Output the [X, Y] coordinate of the center of the cell containing the given text.  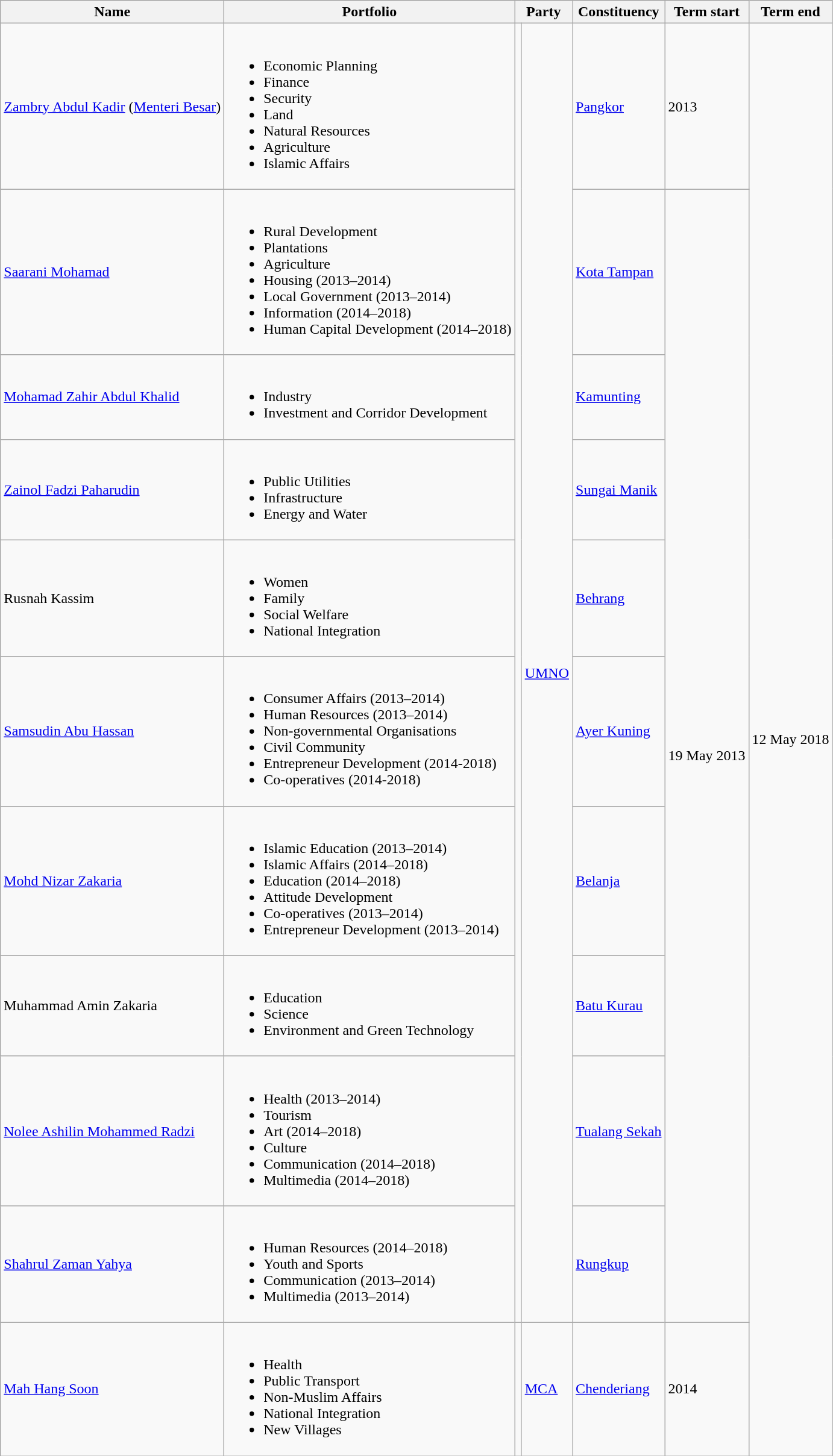
Shahrul Zaman Yahya [112, 1264]
Economic PlanningFinanceSecurityLandNatural ResourcesAgricultureIslamic Affairs [369, 106]
Party [544, 12]
WomenFamilySocial WelfareNational Integration [369, 598]
Rural DevelopmentPlantationsAgricultureHousing (2013–2014)Local Government (2013–2014)Information (2014–2018)Human Capital Development (2014–2018) [369, 272]
Portfolio [369, 12]
HealthPublic TransportNon-Muslim AffairsNational IntegrationNew Villages [369, 1389]
Saarani Mohamad [112, 272]
Chenderiang [619, 1389]
Health (2013–2014)TourismArt (2014–2018)CultureCommunication (2014–2018)Multimedia (2014–2018) [369, 1131]
19 May 2013 [706, 756]
Kamunting [619, 397]
Rungkup [619, 1264]
Pangkor [619, 106]
Human Resources (2014–2018)Youth and SportsCommunication (2013–2014)Multimedia (2013–2014) [369, 1264]
Muhammad Amin Zakaria [112, 1006]
Batu Kurau [619, 1006]
Ayer Kuning [619, 731]
Behrang [619, 598]
Public UtilitiesInfrastructureEnergy and Water [369, 489]
Rusnah Kassim [112, 598]
Nolee Ashilin Mohammed Radzi [112, 1131]
Zambry Abdul Kadir (Menteri Besar) [112, 106]
MCA [547, 1389]
Sungai Manik [619, 489]
Term end [791, 12]
Constituency [619, 12]
Name [112, 12]
12 May 2018 [791, 740]
Zainol Fadzi Paharudin [112, 489]
Mohamad Zahir Abdul Khalid [112, 397]
UMNO [547, 673]
2013 [706, 106]
Tualang Sekah [619, 1131]
2014 [706, 1389]
Term start [706, 12]
IndustryInvestment and Corridor Development [369, 397]
Kota Tampan [619, 272]
Belanja [619, 881]
Mah Hang Soon [112, 1389]
Mohd Nizar Zakaria [112, 881]
EducationScienceEnvironment and Green Technology [369, 1006]
Samsudin Abu Hassan [112, 731]
